Find where the given text appears and provide that cell's center as (X, Y) coordinate. 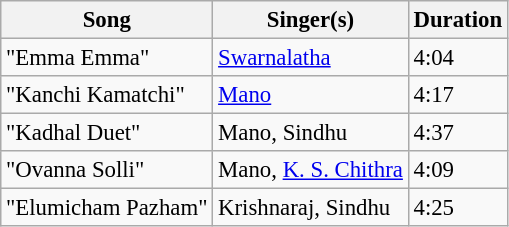
Mano, K. S. Chithra (310, 170)
4:17 (458, 95)
"Emma Emma" (107, 58)
"Elumicham Pazham" (107, 208)
"Kadhal Duet" (107, 133)
4:09 (458, 170)
Singer(s) (310, 20)
Krishnaraj, Sindhu (310, 208)
4:25 (458, 208)
4:04 (458, 58)
"Kanchi Kamatchi" (107, 95)
Song (107, 20)
Duration (458, 20)
Mano, Sindhu (310, 133)
4:37 (458, 133)
Mano (310, 95)
Swarnalatha (310, 58)
"Ovanna Solli" (107, 170)
